Locate the cell with the specified text and output its (X, Y) center coordinate. 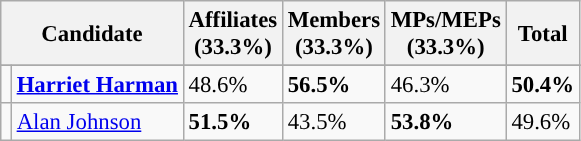
51.5% (232, 122)
48.6% (232, 85)
50.4% (542, 85)
Alan Johnson (97, 122)
Members (33.3%) (334, 34)
Total (542, 34)
49.6% (542, 122)
Candidate (92, 34)
Harriet Harman (97, 85)
53.8% (446, 122)
46.3% (446, 85)
Affiliates (33.3%) (232, 34)
56.5% (334, 85)
43.5% (334, 122)
MPs/MEPs (33.3%) (446, 34)
